Extract the (x, y) coordinate from the center of the cell holding the provided text.  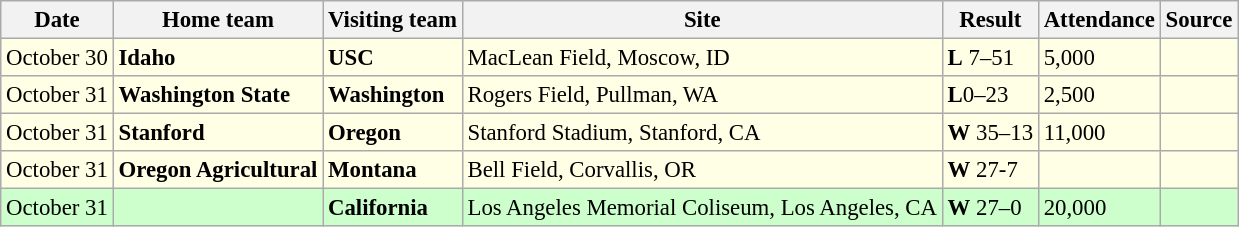
Idaho (218, 58)
L 7–51 (990, 58)
20,000 (1099, 208)
Oregon (392, 133)
Stanford (218, 133)
Result (990, 20)
Visiting team (392, 20)
2,500 (1099, 95)
5,000 (1099, 58)
Rogers Field, Pullman, WA (702, 95)
USC (392, 58)
October 30 (57, 58)
Oregon Agricultural (218, 170)
W 27–0 (990, 208)
11,000 (1099, 133)
Montana (392, 170)
Date (57, 20)
Bell Field, Corvallis, OR (702, 170)
W 35–13 (990, 133)
L0–23 (990, 95)
Home team (218, 20)
Washington State (218, 95)
Site (702, 20)
California (392, 208)
Source (1198, 20)
MacLean Field, Moscow, ID (702, 58)
Attendance (1099, 20)
Los Angeles Memorial Coliseum, Los Angeles, CA (702, 208)
W 27-7 (990, 170)
Stanford Stadium, Stanford, CA (702, 133)
Washington (392, 95)
